Search for the cell housing the specified text and yield its [X, Y] center coordinate. 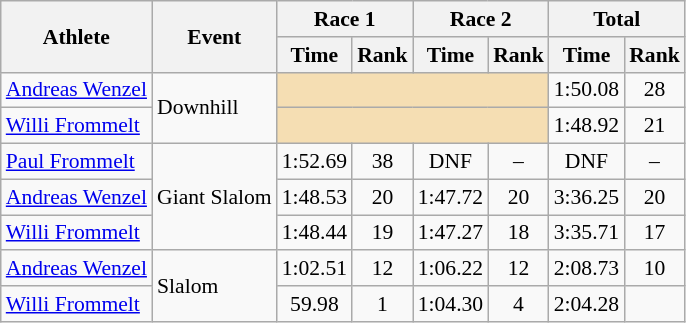
Giant Slalom [214, 198]
4 [518, 304]
Race 1 [345, 19]
Slalom [214, 286]
1:48.44 [314, 233]
1 [382, 304]
17 [654, 233]
3:36.25 [586, 197]
10 [654, 269]
Race 2 [481, 19]
Event [214, 36]
28 [654, 90]
1:06.22 [450, 269]
Downhill [214, 108]
18 [518, 233]
59.98 [314, 304]
1:02.51 [314, 269]
19 [382, 233]
Total [617, 19]
1:52.69 [314, 162]
1:04.30 [450, 304]
38 [382, 162]
1:48.53 [314, 197]
3:35.71 [586, 233]
Paul Frommelt [76, 162]
1:48.92 [586, 126]
Athlete [76, 36]
2:04.28 [586, 304]
2:08.73 [586, 269]
1:50.08 [586, 90]
1:47.72 [450, 197]
1:47.27 [450, 233]
21 [654, 126]
